Detect which cell encompasses the target text, then output its [x, y] center coordinate. 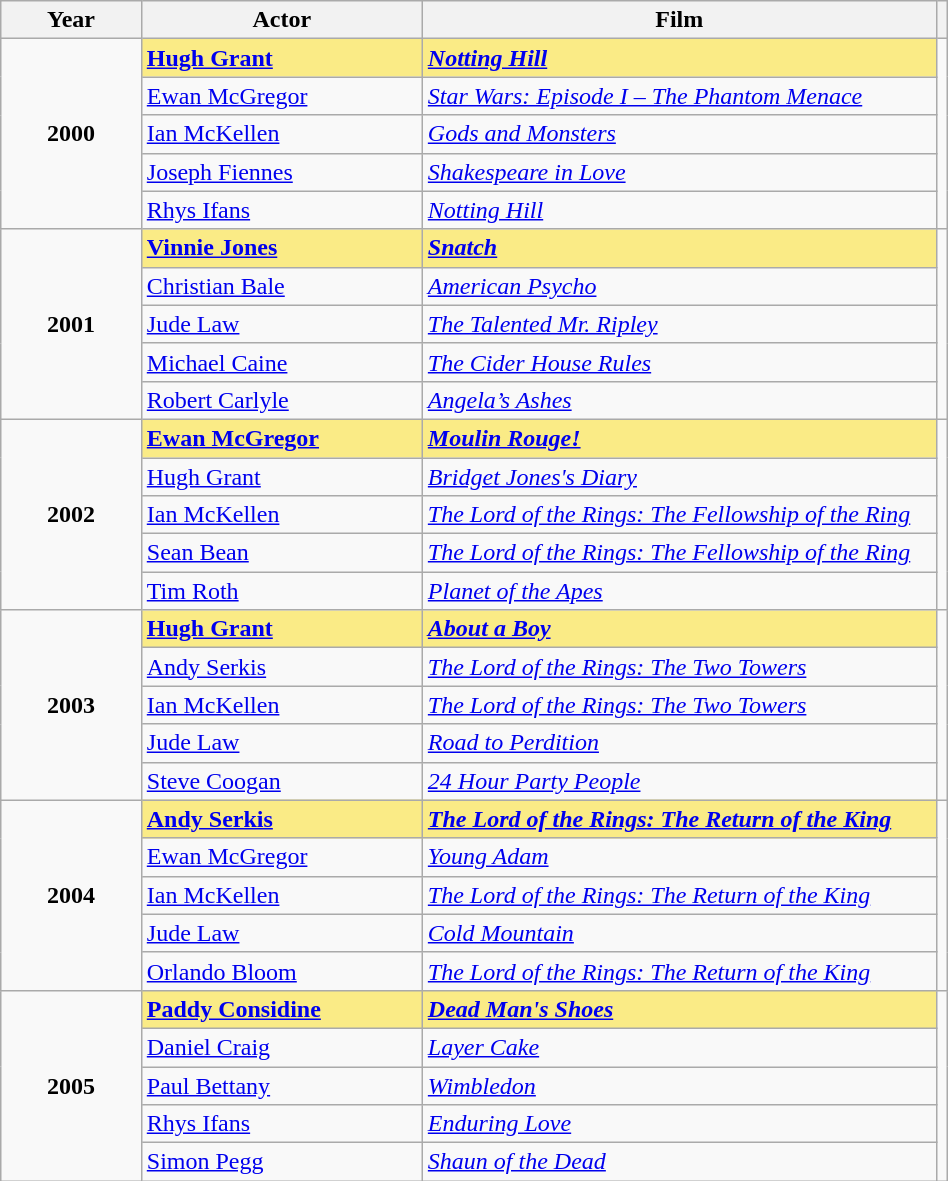
Snatch [679, 248]
Angela’s Ashes [679, 400]
Young Adam [679, 857]
The Cider House Rules [679, 362]
2005 [72, 1085]
Cold Mountain [679, 933]
Moulin Rouge! [679, 438]
Planet of the Apes [679, 591]
2000 [72, 134]
Daniel Craig [282, 1047]
Gods and Monsters [679, 134]
Star Wars: Episode I – The Phantom Menace [679, 96]
Bridget Jones's Diary [679, 477]
Robert Carlyle [282, 400]
American Psycho [679, 286]
Layer Cake [679, 1047]
Tim Roth [282, 591]
Michael Caine [282, 362]
Road to Perdition [679, 743]
Christian Bale [282, 286]
Dead Man's Shoes [679, 1009]
Shakespeare in Love [679, 172]
24 Hour Party People [679, 781]
Orlando Bloom [282, 971]
Actor [282, 20]
The Talented Mr. Ripley [679, 324]
Film [679, 20]
Vinnie Jones [282, 248]
Year [72, 20]
Enduring Love [679, 1124]
2004 [72, 895]
2001 [72, 324]
Paul Bettany [282, 1085]
Paddy Considine [282, 1009]
2003 [72, 705]
2002 [72, 514]
Joseph Fiennes [282, 172]
Shaun of the Dead [679, 1162]
Sean Bean [282, 553]
Wimbledon [679, 1085]
Simon Pegg [282, 1162]
Steve Coogan [282, 781]
About a Boy [679, 629]
